From the cell containing the given text, extract its center point as (X, Y) coordinate. 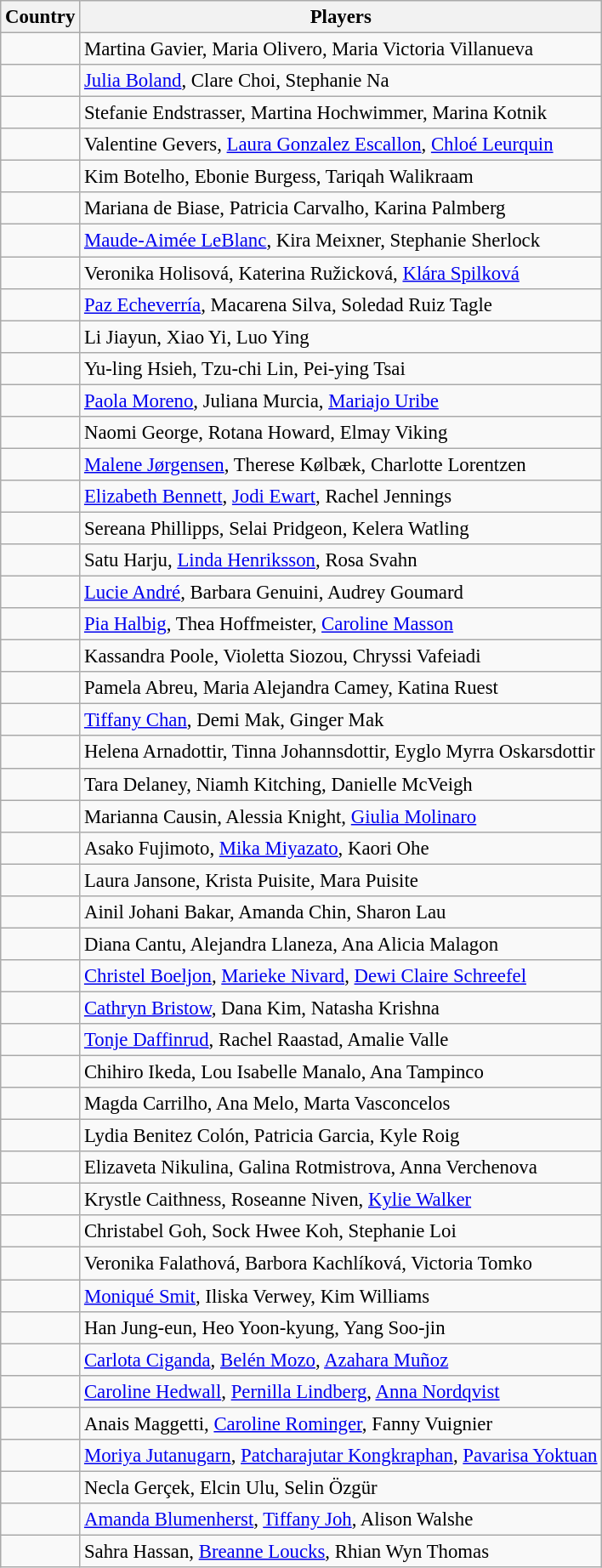
Kassandra Poole, Violetta Siozou, Chryssi Vafeiadi (341, 656)
Krystle Caithness, Roseanne Niven, Kylie Walker (341, 1200)
Lydia Benitez Colón, Patricia Garcia, Kyle Roig (341, 1136)
Magda Carrilho, Ana Melo, Marta Vasconcelos (341, 1104)
Ainil Johani Bakar, Amanda Chin, Sharon Lau (341, 912)
Country (41, 17)
Naomi George, Rotana Howard, Elmay Viking (341, 433)
Sereana Phillipps, Selai Pridgeon, Kelera Watling (341, 528)
Malene Jørgensen, Therese Kølbæk, Charlotte Lorentzen (341, 464)
Necla Gerçek, Elcin Ulu, Selin Özgür (341, 1487)
Pamela Abreu, Maria Alejandra Camey, Katina Ruest (341, 688)
Asako Fujimoto, Mika Miyazato, Kaori Ohe (341, 848)
Elizabeth Bennett, Jodi Ewart, Rachel Jennings (341, 497)
Yu-ling Hsieh, Tzu-chi Lin, Pei-ying Tsai (341, 368)
Carlota Ciganda, Belén Mozo, Azahara Muñoz (341, 1360)
Caroline Hedwall, Pernilla Lindberg, Anna Nordqvist (341, 1391)
Valentine Gevers, Laura Gonzalez Escallon, Chloé Leurquin (341, 145)
Veronika Falathová, Barbora Kachlíková, Victoria Tomko (341, 1264)
Diana Cantu, Alejandra Llaneza, Ana Alicia Malagon (341, 944)
Chihiro Ikeda, Lou Isabelle Manalo, Ana Tampinco (341, 1072)
Tara Delaney, Niamh Kitching, Danielle McVeigh (341, 784)
Tiffany Chan, Demi Mak, Ginger Mak (341, 720)
Martina Gavier, Maria Olivero, Maria Victoria Villanueva (341, 49)
Han Jung-eun, Heo Yoon-kyung, Yang Soo-jin (341, 1327)
Sahra Hassan, Breanne Loucks, Rhian Wyn Thomas (341, 1551)
Julia Boland, Clare Choi, Stephanie Na (341, 81)
Paola Moreno, Juliana Murcia, Mariajo Uribe (341, 401)
Moniqué Smit, Iliska Verwey, Kim Williams (341, 1296)
Mariana de Biase, Patricia Carvalho, Karina Palmberg (341, 208)
Kim Botelho, Ebonie Burgess, Tariqah Walikraam (341, 177)
Veronika Holisová, Katerina Ružicková, Klára Spilková (341, 273)
Pia Halbig, Thea Hoffmeister, Caroline Masson (341, 624)
Stefanie Endstrasser, Martina Hochwimmer, Marina Kotnik (341, 113)
Laura Jansone, Krista Puisite, Mara Puisite (341, 880)
Li Jiayun, Xiao Yi, Luo Ying (341, 337)
Christabel Goh, Sock Hwee Koh, Stephanie Loi (341, 1232)
Marianna Causin, Alessia Knight, Giulia Molinaro (341, 816)
Anais Maggetti, Caroline Rominger, Fanny Vuignier (341, 1423)
Paz Echeverría, Macarena Silva, Soledad Ruiz Tagle (341, 304)
Elizaveta Nikulina, Galina Rotmistrova, Anna Verchenova (341, 1167)
Satu Harju, Linda Henriksson, Rosa Svahn (341, 560)
Moriya Jutanugarn, Patcharajutar Kongkraphan, Pavarisa Yoktuan (341, 1456)
Christel Boeljon, Marieke Nivard, Dewi Claire Schreefel (341, 976)
Amanda Blumenherst, Tiffany Joh, Alison Walshe (341, 1520)
Helena Arnadottir, Tinna Johannsdottir, Eyglo Myrra Oskarsdottir (341, 753)
Lucie André, Barbara Genuini, Audrey Goumard (341, 593)
Tonje Daffinrud, Rachel Raastad, Amalie Valle (341, 1040)
Players (341, 17)
Cathryn Bristow, Dana Kim, Natasha Krishna (341, 1008)
Maude-Aimée LeBlanc, Kira Meixner, Stephanie Sherlock (341, 241)
